Return (x, y) of the center of cell containing provided text 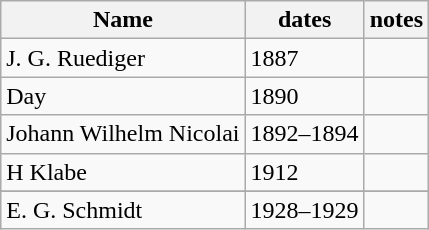
1928–1929 (304, 210)
1887 (304, 58)
1912 (304, 172)
1892–1894 (304, 134)
dates (304, 20)
Name (123, 20)
Day (123, 96)
1890 (304, 96)
H Klabe (123, 172)
J. G. Ruediger (123, 58)
notes (396, 20)
Johann Wilhelm Nicolai (123, 134)
E. G. Schmidt (123, 210)
